Return [x, y] of the center of cell containing provided text 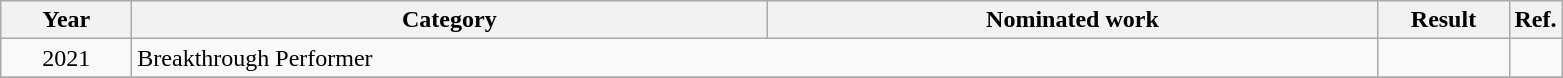
2021 [66, 58]
Ref. [1536, 20]
Breakthrough Performer [755, 58]
Category [450, 20]
Result [1444, 20]
Nominated work [1072, 20]
Year [66, 20]
